Provide the [X, Y] coordinate of the cell's center where the given text is located.  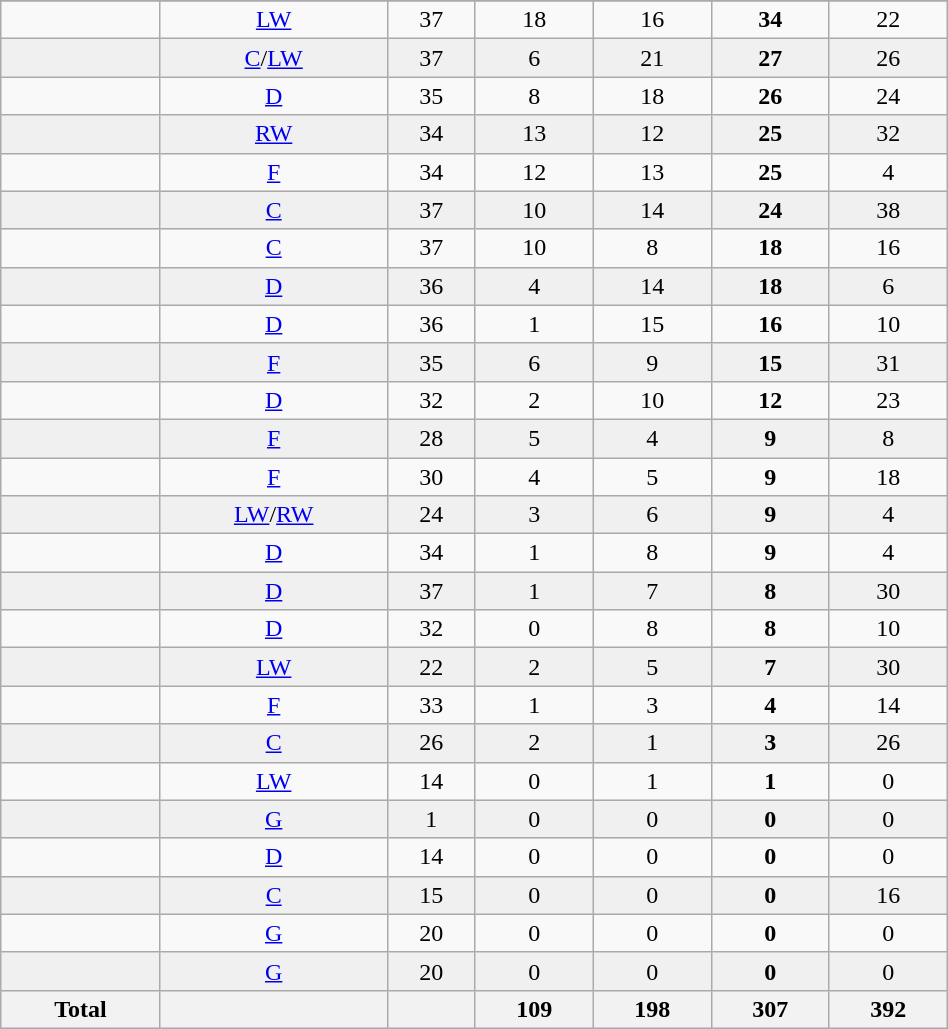
392 [888, 1009]
31 [888, 362]
C/LW [274, 58]
28 [431, 438]
Total [80, 1009]
38 [888, 210]
33 [431, 705]
LW/RW [274, 515]
307 [770, 1009]
198 [652, 1009]
RW [274, 134]
27 [770, 58]
21 [652, 58]
109 [534, 1009]
23 [888, 400]
